Find where the given text appears and provide that cell's center as [x, y] coordinate. 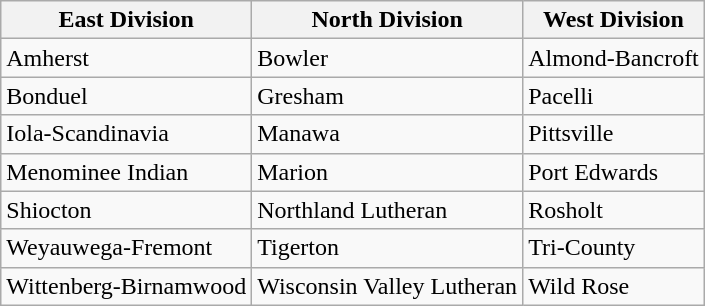
Tigerton [388, 248]
Bonduel [126, 96]
Marion [388, 172]
Iola-Scandinavia [126, 134]
Port Edwards [614, 172]
Menominee Indian [126, 172]
Weyauwega-Fremont [126, 248]
Almond-Bancroft [614, 58]
Northland Lutheran [388, 210]
Bowler [388, 58]
Pacelli [614, 96]
Wittenberg-Birnamwood [126, 286]
Pittsville [614, 134]
West Division [614, 20]
Wisconsin Valley Lutheran [388, 286]
North Division [388, 20]
Wild Rose [614, 286]
Rosholt [614, 210]
Manawa [388, 134]
Tri-County [614, 248]
East Division [126, 20]
Shiocton [126, 210]
Amherst [126, 58]
Gresham [388, 96]
